Return the (x, y) coordinate for the center point of the cell that contains the specified text.  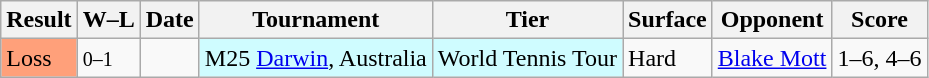
World Tennis Tour (527, 58)
Blake Mott (772, 58)
Score (880, 20)
W–L (108, 20)
0–1 (108, 58)
Opponent (772, 20)
Hard (668, 58)
Tier (527, 20)
1–6, 4–6 (880, 58)
Loss (39, 58)
Tournament (316, 20)
Result (39, 20)
Surface (668, 20)
M25 Darwin, Australia (316, 58)
Date (170, 20)
